Provide the [X, Y] coordinate of the cell's center where the given text is located.  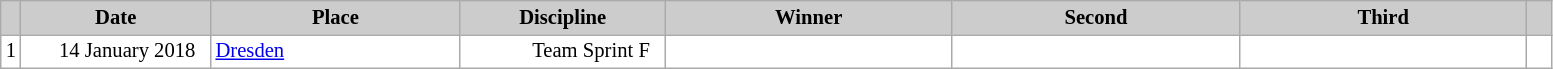
1 [11, 51]
Winner [808, 17]
Date [116, 17]
Place [336, 17]
Discipline [562, 17]
Second [1096, 17]
Team Sprint F [562, 51]
Dresden [336, 51]
Third [1384, 17]
14 January 2018 [116, 51]
